From the cell containing the given text, extract its center point as [x, y] coordinate. 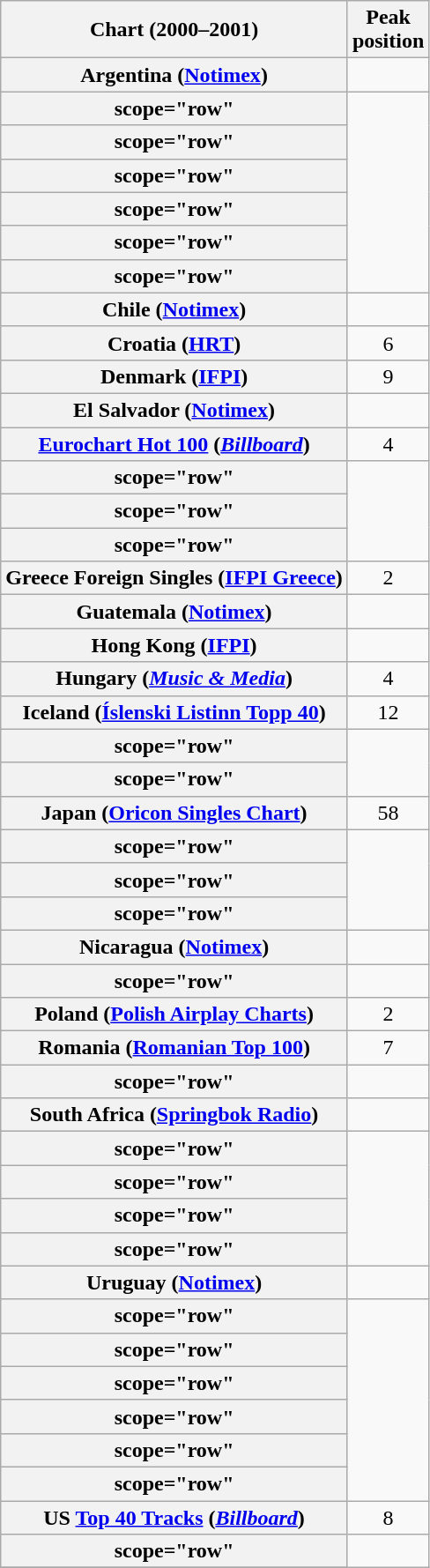
US Top 40 Tracks (Billboard) [174, 1517]
6 [388, 343]
Romania (Romanian Top 100) [174, 1048]
9 [388, 376]
El Salvador (Notimex) [174, 410]
Croatia (HRT) [174, 343]
8 [388, 1517]
Poland (Polish Airplay Charts) [174, 1014]
Japan (Oricon Singles Chart) [174, 813]
Peakposition [388, 30]
Chile (Notimex) [174, 309]
Greece Foreign Singles (IFPI Greece) [174, 578]
Guatemala (Notimex) [174, 612]
58 [388, 813]
7 [388, 1048]
Iceland (Íslenski Listinn Topp 40) [174, 712]
Nicaragua (Notimex) [174, 947]
Uruguay (Notimex) [174, 1282]
Chart (2000–2001) [174, 30]
Hong Kong (IFPI) [174, 645]
12 [388, 712]
Argentina (Notimex) [174, 75]
Hungary (Music & Media) [174, 679]
South Africa (Springbok Radio) [174, 1115]
Eurochart Hot 100 (Billboard) [174, 443]
Denmark (IFPI) [174, 376]
